Identify which cell holds the provided text, then report its [X, Y] central coordinate. 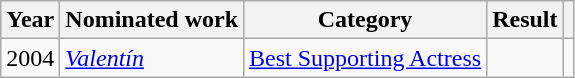
Valentín [152, 58]
Best Supporting Actress [366, 58]
2004 [30, 58]
Category [366, 20]
Nominated work [152, 20]
Result [525, 20]
Year [30, 20]
